Find where the given text appears and provide that cell's center as [X, Y] coordinate. 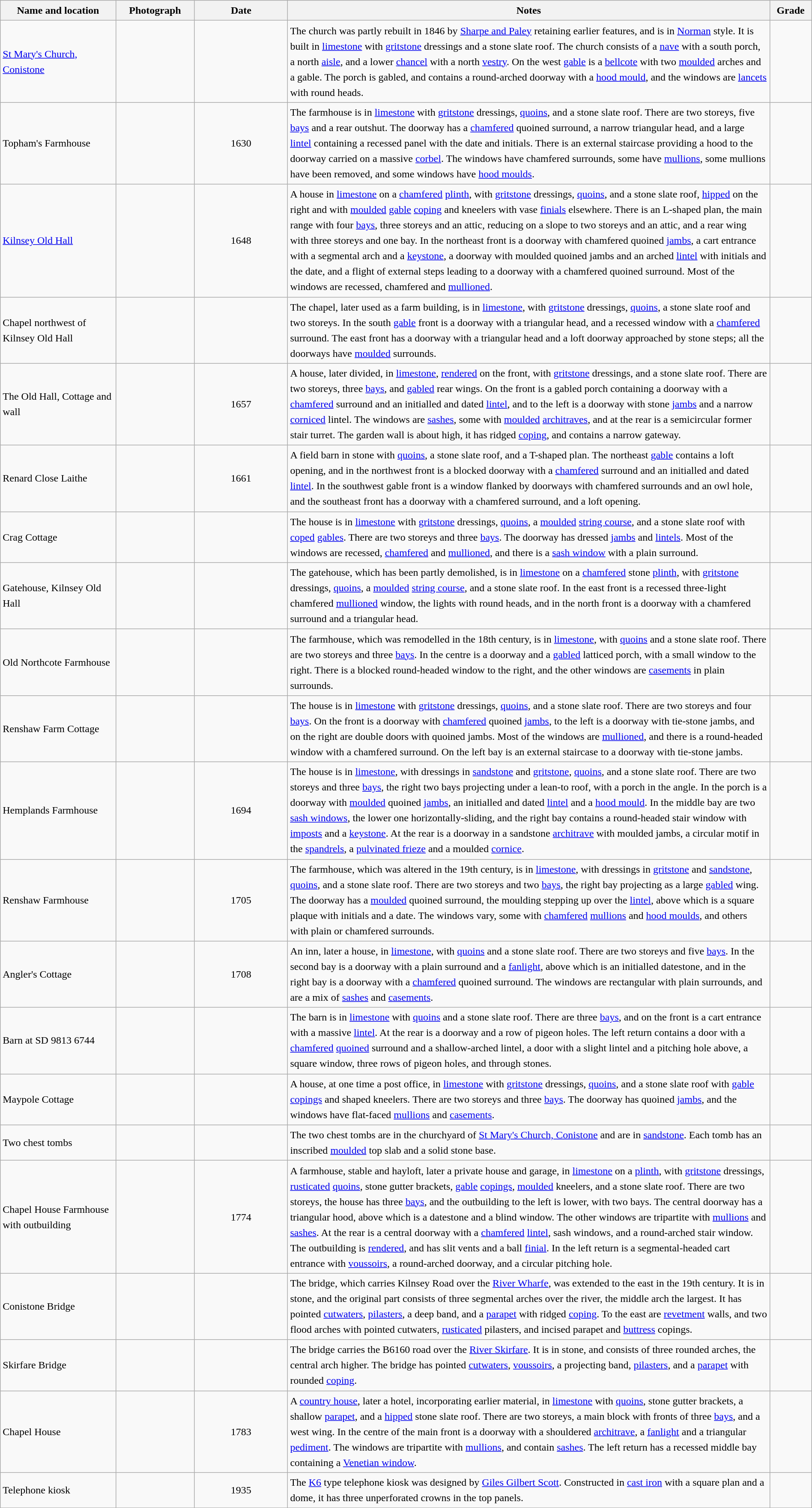
1661 [241, 478]
Old Northcote Farmhouse [58, 662]
Angler's Cottage [58, 974]
Name and location [58, 10]
Kilnsey Old Hall [58, 241]
Conistone Bridge [58, 1307]
1774 [241, 1217]
Two chest tombs [58, 1143]
1648 [241, 241]
1694 [241, 811]
Gatehouse, Kilnsey Old Hall [58, 595]
Photograph [155, 10]
Telephone kiosk [58, 1490]
1783 [241, 1432]
Renshaw Farmhouse [58, 901]
Hemplands Farmhouse [58, 811]
Renard Close Laithe [58, 478]
Renshaw Farm Cottage [58, 728]
1630 [241, 143]
Crag Cottage [58, 537]
Notes [528, 10]
1935 [241, 1490]
1705 [241, 901]
Barn at SD 9813 6744 [58, 1041]
Topham's Farmhouse [58, 143]
1708 [241, 974]
Maypole Cottage [58, 1099]
The Old Hall, Cottage and wall [58, 404]
Chapel House [58, 1432]
Grade [791, 10]
Date [241, 10]
St Mary's Church, Conistone [58, 62]
1657 [241, 404]
Skirfare Bridge [58, 1365]
Chapel House Farmhouse with outbuilding [58, 1217]
Chapel northwest of Kilnsey Old Hall [58, 330]
